Return [x, y] of the center of cell containing provided text 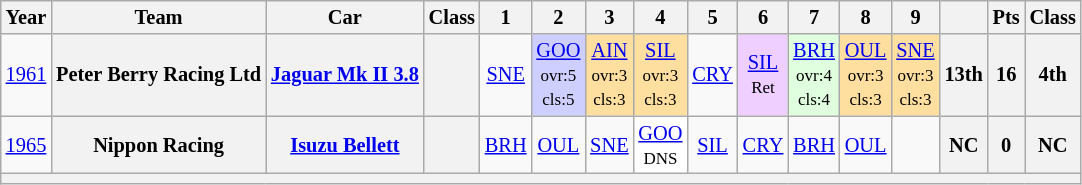
OULovr:3cls:3 [866, 75]
4th [1053, 75]
7 [814, 17]
Peter Berry Racing Ltd [158, 75]
5 [712, 17]
Isuzu Bellett [345, 145]
Car [345, 17]
16 [1006, 75]
8 [866, 17]
2 [558, 17]
AINovr:3cls:3 [609, 75]
4 [660, 17]
1 [506, 17]
BRHovr:4cls:4 [814, 75]
Nippon Racing [158, 145]
Year [26, 17]
SILovr:3cls:3 [660, 75]
9 [915, 17]
Jaguar Mk II 3.8 [345, 75]
13th [964, 75]
SNEovr:3cls:3 [915, 75]
GOOovr:5cls:5 [558, 75]
3 [609, 17]
1965 [26, 145]
SILRet [763, 75]
1961 [26, 75]
Pts [1006, 17]
SIL [712, 145]
6 [763, 17]
GOODNS [660, 145]
0 [1006, 145]
Team [158, 17]
